For the text-containing cell, return its midpoint in (x, y) coordinate format. 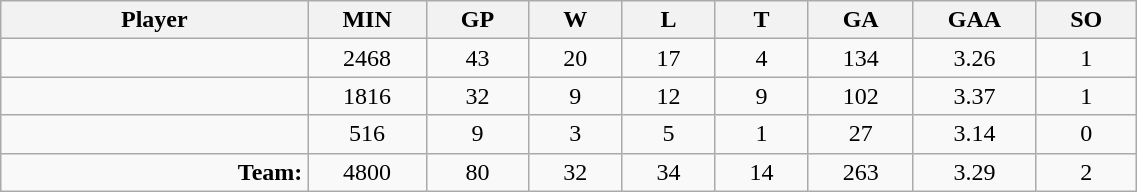
3.14 (974, 134)
1816 (367, 96)
T (762, 20)
4800 (367, 172)
263 (860, 172)
GAA (974, 20)
W (576, 20)
27 (860, 134)
Team: (154, 172)
Player (154, 20)
GP (477, 20)
17 (668, 58)
3.29 (974, 172)
102 (860, 96)
2 (1086, 172)
43 (477, 58)
MIN (367, 20)
3.26 (974, 58)
L (668, 20)
14 (762, 172)
SO (1086, 20)
GA (860, 20)
5 (668, 134)
0 (1086, 134)
20 (576, 58)
134 (860, 58)
12 (668, 96)
4 (762, 58)
516 (367, 134)
80 (477, 172)
3.37 (974, 96)
2468 (367, 58)
3 (576, 134)
34 (668, 172)
